Pinpoint the cell where the given text exists, returning its (x, y) midpoint coordinate. 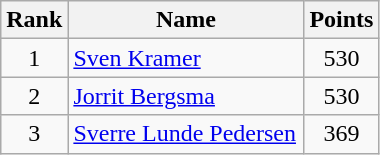
1 (34, 58)
Sverre Lunde Pedersen (186, 134)
Points (342, 20)
Jorrit Bergsma (186, 96)
3 (34, 134)
Rank (34, 20)
Sven Kramer (186, 58)
2 (34, 96)
369 (342, 134)
Name (186, 20)
